Scan for the cell matching the given text and deliver its (X, Y) coordinate at center. 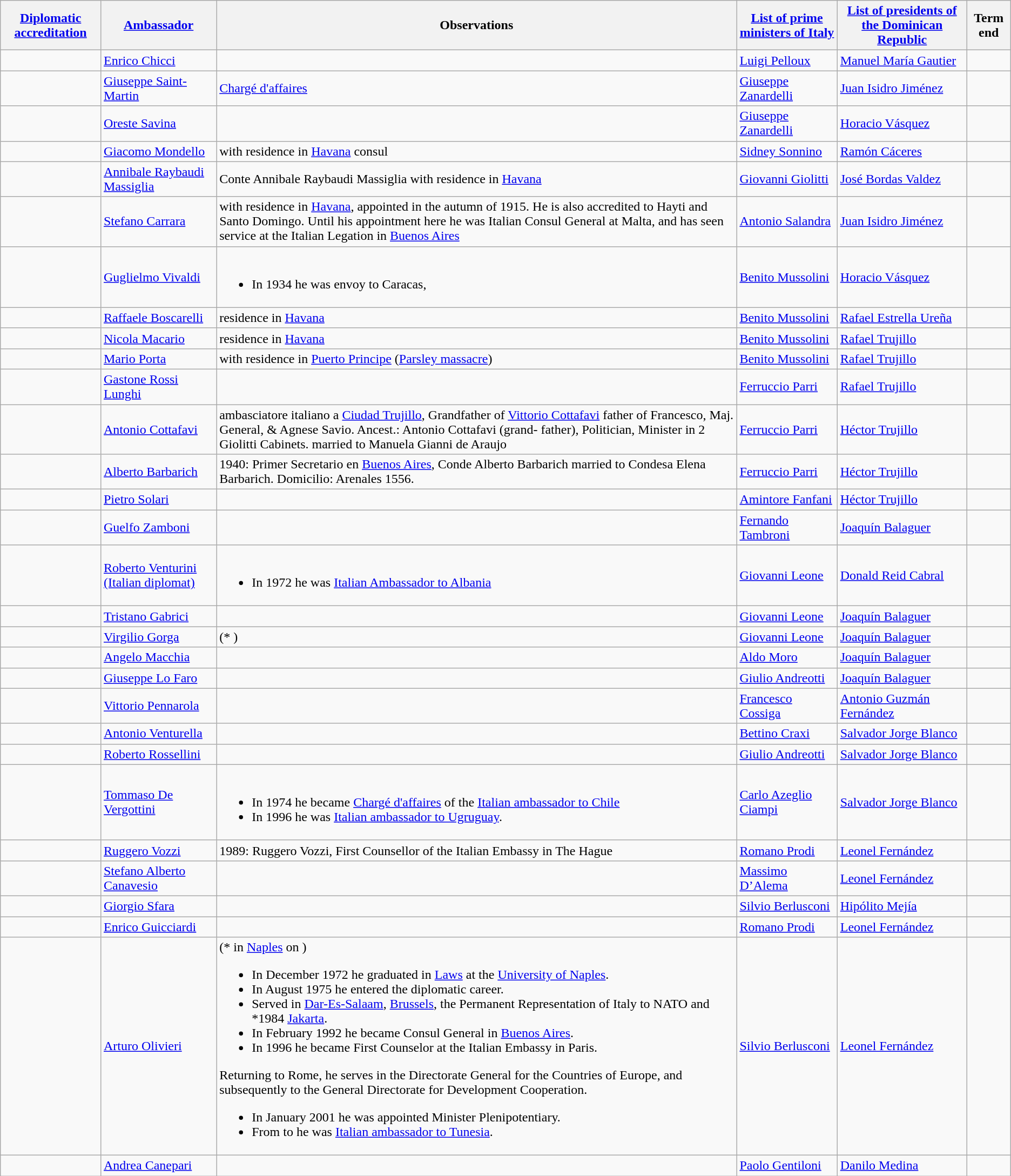
with residence in Puerto Principe (Parsley massacre) (476, 359)
Paolo Gentiloni (787, 1166)
Enrico Guicciardi (158, 926)
Arturo Olivieri (158, 1046)
Angelo Macchia (158, 657)
Ramón Cáceres (902, 151)
Giorgio Sfara (158, 906)
Pietro Solari (158, 500)
Alberto Barbarich (158, 472)
with residence in Havana consul (476, 151)
Chargé d'affaires (476, 89)
Andrea Canepari (158, 1166)
List of prime ministers of Italy (787, 25)
Bettino Craxi (787, 734)
Enrico Chicci (158, 61)
In 1974 he became Chargé d'affaires of the Italian ambassador to ChileIn 1996 he was Italian ambassador to Ugruguay. (476, 802)
Ambassador (158, 25)
Roberto Rossellini (158, 754)
Stefano Alberto Canavesio (158, 878)
Conte Annibale Raybaudi Massiglia with residence in Havana (476, 179)
Giovanni Giolitti (787, 179)
In 1934 he was envoy to Caracas, (476, 277)
In 1972 he was Italian Ambassador to Albania (476, 576)
Aldo Moro (787, 657)
Antonio Salandra (787, 221)
Observations (476, 25)
José Bordas Valdez (902, 179)
Rafael Estrella Ureña (902, 318)
1940: Primer Secretario en Buenos Aires, Conde Alberto Barbarich married to Condesa Elena Barbarich. Domicilio: Arenales 1556. (476, 472)
Vittorio Pennarola (158, 705)
Donald Reid Cabral (902, 576)
1989: Ruggero Vozzi, First Counsellor of the Italian Embassy in The Hague (476, 850)
Massimo D’Alema (787, 878)
Manuel María Gautier (902, 61)
Francesco Cossiga (787, 705)
Carlo Azeglio Ciampi (787, 802)
Antonio Cottafavi (158, 429)
Tristano Gabrici (158, 616)
Mario Porta (158, 359)
List of presidents of the Dominican Republic (902, 25)
Stefano Carrara (158, 221)
Giuseppe Lo Faro (158, 678)
Annibale Raybaudi Massiglia (158, 179)
Luigi Pelloux (787, 61)
Tommaso De Vergottini (158, 802)
Giuseppe Saint-Martin (158, 89)
Danilo Medina (902, 1166)
Raffaele Boscarelli (158, 318)
Diplomatic accreditation (51, 25)
Sidney Sonnino (787, 151)
Amintore Fanfani (787, 500)
Ruggero Vozzi (158, 850)
Guglielmo Vivaldi (158, 277)
Antonio Guzmán Fernández (902, 705)
Roberto Venturini (Italian diplomat) (158, 576)
Giacomo Mondello (158, 151)
Fernando Tambroni (787, 527)
Antonio Venturella (158, 734)
Nicola Macario (158, 338)
Hipólito Mejía (902, 906)
Oreste Savina (158, 123)
Term end (988, 25)
Virgilio Gorga (158, 637)
Guelfo Zamboni (158, 527)
(* ) (476, 637)
Gastone Rossi Lunghi (158, 387)
